Find where the given text appears and provide that cell's center as (X, Y) coordinate. 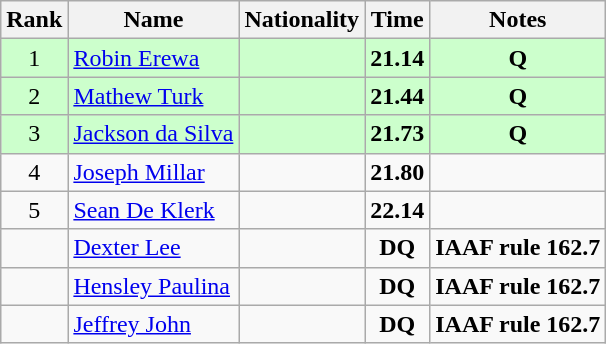
Mathew Turk (154, 96)
21.80 (398, 172)
Dexter Lee (154, 248)
22.14 (398, 210)
1 (34, 58)
21.73 (398, 134)
Robin Erewa (154, 58)
3 (34, 134)
Name (154, 20)
Jackson da Silva (154, 134)
Sean De Klerk (154, 210)
Rank (34, 20)
Nationality (302, 20)
Notes (518, 20)
21.44 (398, 96)
Joseph Millar (154, 172)
Hensley Paulina (154, 286)
Time (398, 20)
5 (34, 210)
Jeffrey John (154, 324)
2 (34, 96)
4 (34, 172)
21.14 (398, 58)
